Pinpoint the cell where the given text exists, returning its (x, y) midpoint coordinate. 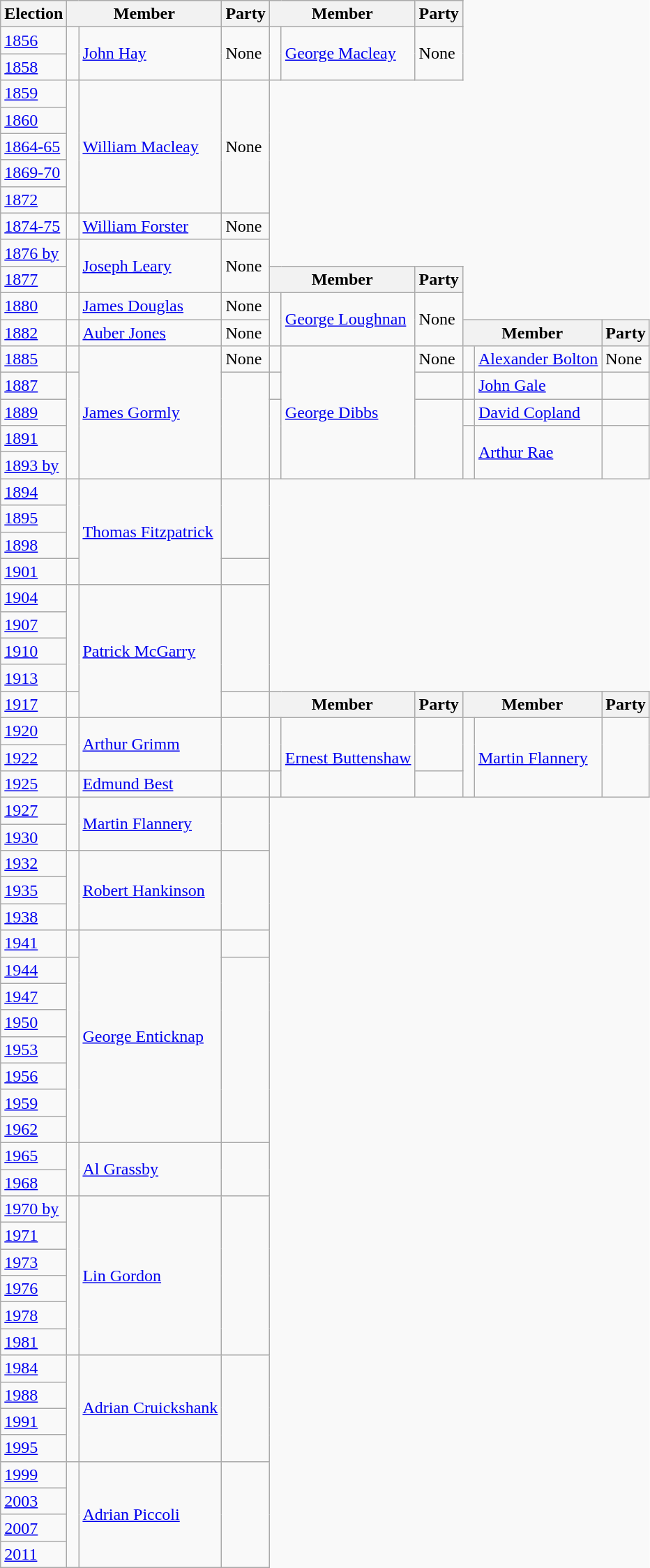
1869-70 (33, 173)
1935 (33, 890)
1859 (33, 94)
1932 (33, 864)
1872 (33, 200)
1953 (33, 1050)
1927 (33, 811)
1876 by (33, 253)
2003 (33, 1501)
William Forster (151, 226)
1930 (33, 837)
1894 (33, 492)
1959 (33, 1103)
1965 (33, 1156)
1973 (33, 1262)
1889 (33, 412)
1970 by (33, 1209)
2011 (33, 1554)
1950 (33, 1023)
1920 (33, 731)
George Macleay (348, 54)
1981 (33, 1342)
John Gale (538, 386)
William Macleay (151, 147)
Edmund Best (151, 784)
Arthur Grimm (151, 744)
John Hay (151, 54)
1991 (33, 1421)
1995 (33, 1448)
1917 (33, 704)
1877 (33, 279)
1893 by (33, 465)
1971 (33, 1236)
1858 (33, 67)
George Dibbs (348, 412)
Al Grassby (151, 1169)
1925 (33, 784)
1962 (33, 1129)
1887 (33, 386)
1885 (33, 359)
1901 (33, 572)
Arthur Rae (538, 452)
1956 (33, 1076)
1860 (33, 120)
1976 (33, 1289)
1910 (33, 651)
James Douglas (151, 306)
Alexander Bolton (538, 359)
1891 (33, 439)
Adrian Cruickshank (151, 1408)
David Copland (538, 412)
Lin Gordon (151, 1276)
Patrick McGarry (151, 651)
1984 (33, 1368)
1895 (33, 518)
1968 (33, 1183)
Adrian Piccoli (151, 1514)
Election (33, 14)
1999 (33, 1474)
Joseph Leary (151, 266)
1922 (33, 757)
1978 (33, 1315)
Robert Hankinson (151, 890)
1864-65 (33, 147)
1907 (33, 625)
1882 (33, 333)
1856 (33, 40)
1874-75 (33, 226)
George Loughnan (348, 319)
2007 (33, 1528)
James Gormly (151, 412)
Thomas Fitzpatrick (151, 532)
1913 (33, 678)
1938 (33, 917)
1904 (33, 598)
1898 (33, 545)
1944 (33, 970)
Auber Jones (151, 333)
1880 (33, 306)
George Enticknap (151, 1036)
1941 (33, 943)
1947 (33, 996)
1988 (33, 1395)
Ernest Buttenshaw (348, 757)
